Detect which cell encompasses the target text, then output its (x, y) center coordinate. 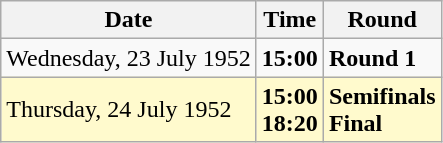
Wednesday, 23 July 1952 (129, 58)
SemifinalsFinal (382, 110)
Thursday, 24 July 1952 (129, 110)
Time (290, 20)
Date (129, 20)
Round (382, 20)
15:0018:20 (290, 110)
Round 1 (382, 58)
15:00 (290, 58)
